Identify which cell holds the provided text, then report its (X, Y) central coordinate. 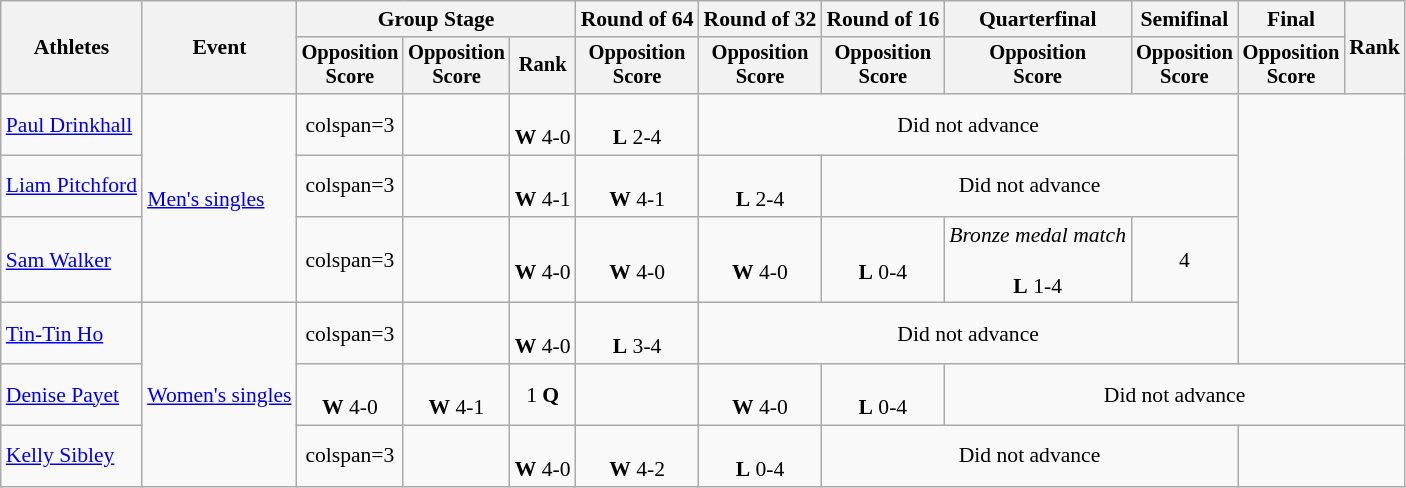
L 3-4 (638, 334)
Semifinal (1184, 19)
Paul Drinkhall (72, 124)
Quarterfinal (1038, 19)
Tin-Tin Ho (72, 334)
Kelly Sibley (72, 456)
Liam Pitchford (72, 186)
4 (1184, 260)
Round of 32 (760, 19)
Bronze medal matchL 1-4 (1038, 260)
W 4-2 (638, 456)
Event (219, 48)
Denise Payet (72, 394)
Women's singles (219, 394)
Final (1292, 19)
Sam Walker (72, 260)
Athletes (72, 48)
Round of 64 (638, 19)
Men's singles (219, 198)
Round of 16 (882, 19)
1 Q (543, 394)
Group Stage (436, 19)
